Identify which cell holds the provided text, then report its [X, Y] central coordinate. 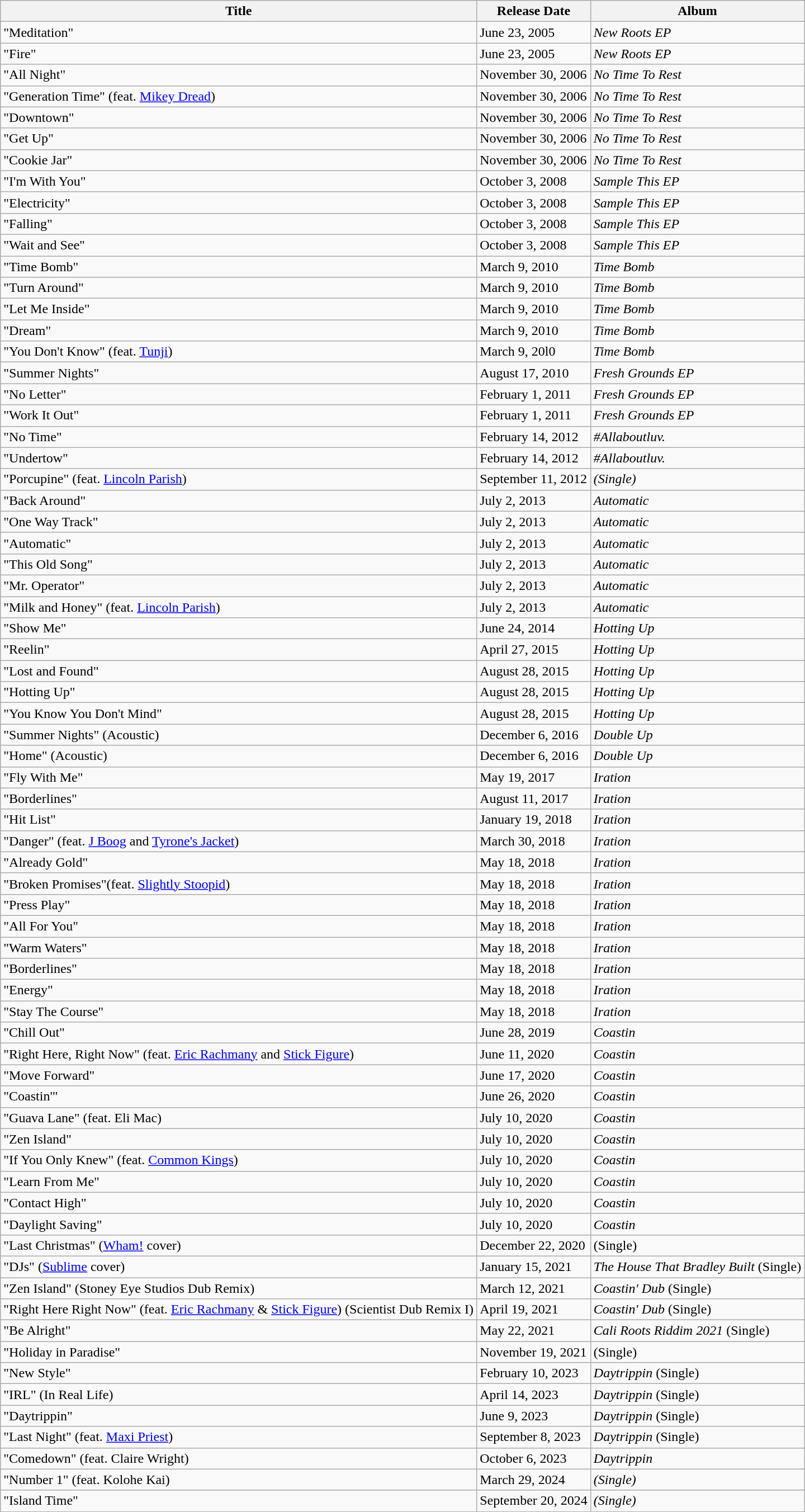
"Porcupine" (feat. Lincoln Parish) [239, 479]
"Broken Promises"(feat. Slightly Stoopid) [239, 883]
Cali Roots Riddim 2021 (Single) [697, 1331]
"Zen Island" [239, 1139]
"Generation Time" (feat. Mikey Dread) [239, 96]
June 11, 2020 [534, 1054]
"No Letter" [239, 394]
March 12, 2021 [534, 1288]
June 28, 2019 [534, 1033]
The House That Bradley Built (Single) [697, 1267]
June 26, 2020 [534, 1097]
"Daytrippin" [239, 1416]
January 19, 2018 [534, 820]
"One Way Track" [239, 522]
"Danger" (feat. J Boog and Tyrone's Jacket) [239, 841]
"Daylight Saving" [239, 1224]
"No Time" [239, 437]
April 14, 2023 [534, 1395]
"Last Night" (feat. Maxi Priest) [239, 1437]
"All For You" [239, 926]
"Cookie Jar" [239, 160]
"Move Forward" [239, 1075]
"Work It Out" [239, 415]
"Island Time" [239, 1501]
"Learn From Me" [239, 1182]
September 8, 2023 [534, 1437]
"Undertow" [239, 458]
August 11, 2017 [534, 798]
"Last Christmas" (Wham! cover) [239, 1245]
"Get Up" [239, 139]
January 15, 2021 [534, 1267]
June 24, 2014 [534, 629]
"Lost and Found" [239, 671]
"All Night" [239, 75]
"Fire" [239, 54]
"This Old Song" [239, 564]
"You Don't Know" (feat. Tunji) [239, 352]
April 19, 2021 [534, 1310]
"Wait and See" [239, 245]
October 6, 2023 [534, 1458]
"Summer Nights" [239, 373]
Daytrippin [697, 1458]
"Summer Nights" (Acoustic) [239, 735]
"Falling" [239, 224]
"I'm With You" [239, 181]
April 27, 2015 [534, 650]
"New Style" [239, 1373]
"Milk and Honey" (feat. Lincoln Parish) [239, 607]
"Holiday in Paradise" [239, 1352]
"Reelin" [239, 650]
"You Know You Don't Mind" [239, 714]
"Already Gold" [239, 862]
September 11, 2012 [534, 479]
Album [697, 11]
"Energy" [239, 990]
"Contact High" [239, 1203]
"Downtown" [239, 117]
"DJs" (Sublime cover) [239, 1267]
June 9, 2023 [534, 1416]
"Be Alright" [239, 1331]
"Time Bomb" [239, 267]
May 22, 2021 [534, 1331]
"Right Here Right Now" (feat. Eric Rachmany & Stick Figure) (Scientist Dub Remix I) [239, 1310]
November 19, 2021 [534, 1352]
"Warm Waters" [239, 948]
"Let Me Inside" [239, 309]
"Home" (Acoustic) [239, 756]
June 17, 2020 [534, 1075]
"Chill Out" [239, 1033]
"Mr. Operator" [239, 585]
"IRL" (In Real Life) [239, 1395]
March 30, 2018 [534, 841]
"Comedown" (feat. Claire Wright) [239, 1458]
"Turn Around" [239, 288]
February 10, 2023 [534, 1373]
"Back Around" [239, 500]
"Coastin'" [239, 1097]
December 22, 2020 [534, 1245]
March 9, 20l0 [534, 352]
August 17, 2010 [534, 373]
"Fly With Me" [239, 777]
"Press Play" [239, 905]
"Right Here, Right Now" (feat. Eric Rachmany and Stick Figure) [239, 1054]
"Hit List" [239, 820]
"Electricity" [239, 202]
September 20, 2024 [534, 1501]
"Dream" [239, 330]
"Automatic" [239, 543]
"Meditation" [239, 32]
May 19, 2017 [534, 777]
"If You Only Knew" (feat. Common Kings) [239, 1160]
"Guava Lane" (feat. Eli Mac) [239, 1118]
"Zen Island" (Stoney Eye Studios Dub Remix) [239, 1288]
Title [239, 11]
Release Date [534, 11]
"Number 1" (feat. Kolohe Kai) [239, 1480]
"Show Me" [239, 629]
"Stay The Course" [239, 1012]
March 29, 2024 [534, 1480]
"Hotting Up" [239, 692]
